Return (X, Y) of the center of cell containing provided text 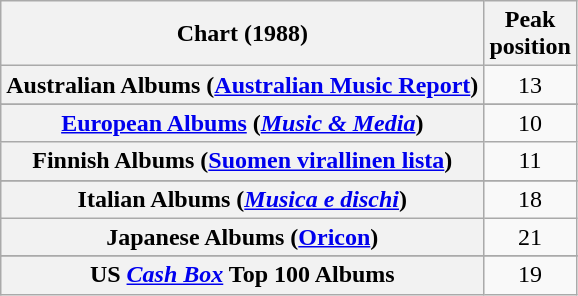
21 (530, 237)
13 (530, 85)
Italian Albums (Musica e dischi) (242, 199)
Peakposition (530, 34)
19 (530, 275)
Australian Albums (Australian Music Report) (242, 85)
Chart (1988) (242, 34)
US Cash Box Top 100 Albums (242, 275)
18 (530, 199)
Finnish Albums (Suomen virallinen lista) (242, 161)
European Albums (Music & Media) (242, 123)
11 (530, 161)
10 (530, 123)
Japanese Albums (Oricon) (242, 237)
